From the cell containing the given text, extract its center point as (x, y) coordinate. 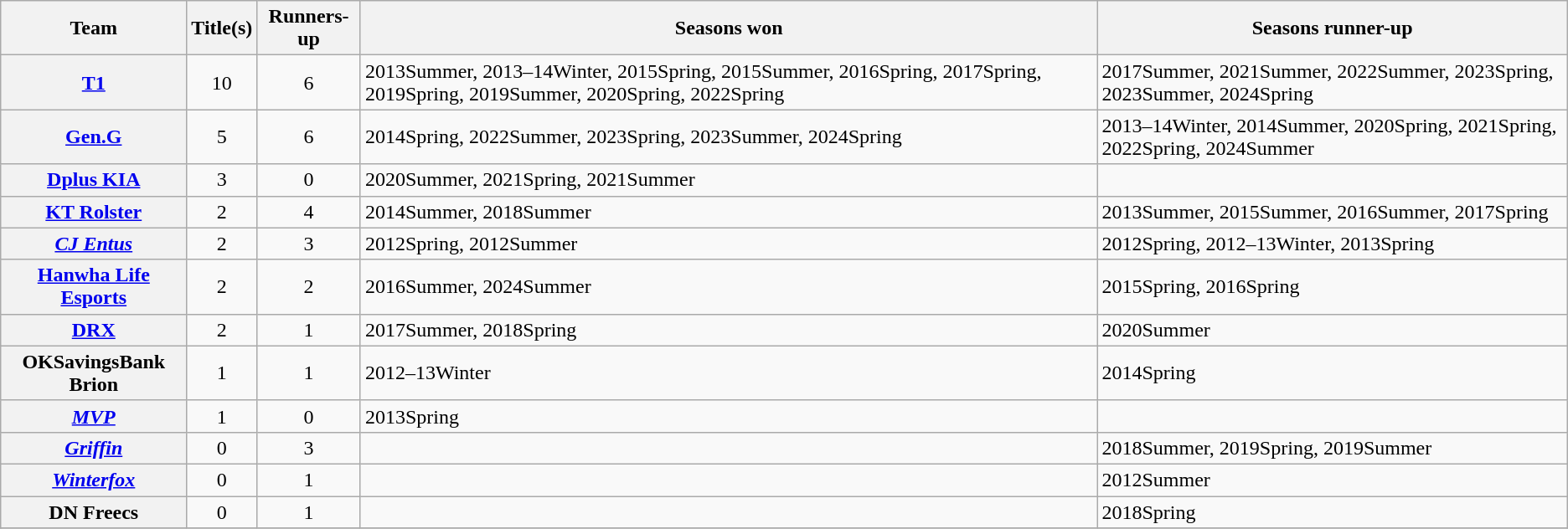
Gen.G (94, 137)
DRX (94, 330)
2020Summer, 2021Spring, 2021Summer (729, 180)
2015Spring, 2016Spring (1332, 286)
2014Summer, 2018Summer (729, 212)
2017Summer, 2021Summer, 2022Summer, 2023Spring, 2023Summer, 2024Spring (1332, 82)
2013Summer, 2013–14Winter, 2015Spring, 2015Summer, 2016Spring, 2017Spring, 2019Spring, 2019Summer, 2020Spring, 2022Spring (729, 82)
Seasons won (729, 28)
Team (94, 28)
2017Summer, 2018Spring (729, 330)
OKSavingsBank Brion (94, 373)
CJ Entus (94, 244)
MVP (94, 416)
4 (309, 212)
2013Spring (729, 416)
2014Spring, 2022Summer, 2023Spring, 2023Summer, 2024Spring (729, 137)
2016Summer, 2024Summer (729, 286)
2012Spring, 2012Summer (729, 244)
Runners-up (309, 28)
Title(s) (222, 28)
2014Spring (1332, 373)
10 (222, 82)
2012Summer (1332, 480)
KT Rolster (94, 212)
2013Summer, 2015Summer, 2016Summer, 2017Spring (1332, 212)
2013–14Winter, 2014Summer, 2020Spring, 2021Spring, 2022Spring, 2024Summer (1332, 137)
DN Freecs (94, 511)
Hanwha Life Esports (94, 286)
2018Summer, 2019Spring, 2019Summer (1332, 448)
T1 (94, 82)
2020Summer (1332, 330)
Griffin (94, 448)
Dplus KIA (94, 180)
2012–13Winter (729, 373)
Seasons runner-up (1332, 28)
Winterfox (94, 480)
2012Spring, 2012–13Winter, 2013Spring (1332, 244)
2018Spring (1332, 511)
5 (222, 137)
